Identify which cell holds the provided text, then report its (x, y) central coordinate. 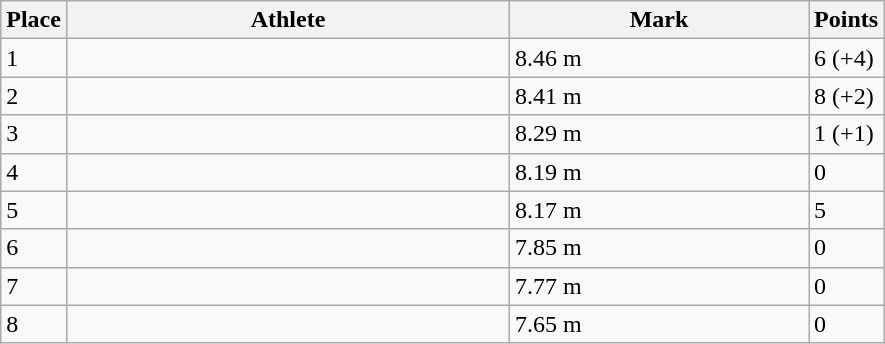
8.46 m (660, 58)
Athlete (288, 20)
8.29 m (660, 134)
7.85 m (660, 248)
6 (+4) (846, 58)
7.65 m (660, 324)
8.41 m (660, 96)
8 (+2) (846, 96)
8.19 m (660, 172)
8.17 m (660, 210)
4 (34, 172)
6 (34, 248)
3 (34, 134)
Points (846, 20)
Place (34, 20)
Mark (660, 20)
1 (+1) (846, 134)
7 (34, 286)
8 (34, 324)
1 (34, 58)
2 (34, 96)
7.77 m (660, 286)
